Return the (x, y) coordinate for the center point of the cell that contains the specified text.  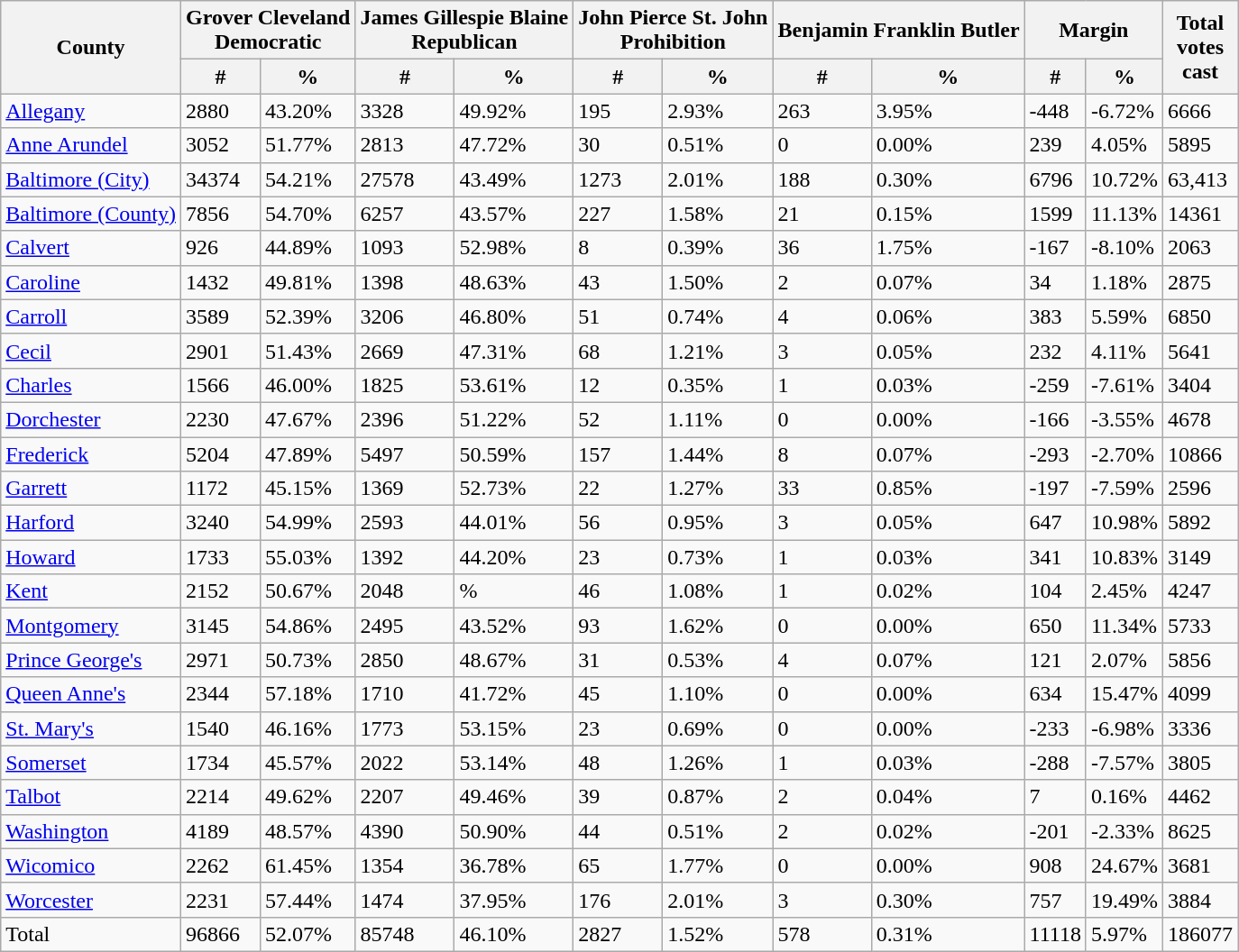
44.20% (514, 557)
4678 (1201, 419)
Washington (91, 831)
2396 (405, 419)
3149 (1201, 557)
96866 (220, 934)
0.53% (718, 660)
36 (822, 248)
51.43% (308, 351)
Margin (1093, 31)
2901 (220, 351)
Baltimore (County) (91, 214)
5892 (1201, 523)
14361 (1201, 214)
0.39% (718, 248)
46.10% (514, 934)
53.61% (514, 385)
57.18% (308, 694)
Howard (91, 557)
Cecil (91, 351)
Total (91, 934)
27578 (405, 179)
34374 (220, 179)
8625 (1201, 831)
Harford (91, 523)
2152 (220, 591)
2593 (405, 523)
634 (1055, 694)
47.31% (514, 351)
50.73% (308, 660)
Calvert (91, 248)
50.90% (514, 831)
1.50% (718, 282)
Carroll (91, 316)
54.21% (308, 179)
2971 (220, 660)
-8.10% (1124, 248)
1.21% (718, 351)
3.95% (948, 111)
1599 (1055, 214)
2344 (220, 694)
1.58% (718, 214)
51.22% (514, 419)
55.03% (308, 557)
12 (619, 385)
49.46% (514, 797)
4247 (1201, 591)
5.59% (1124, 316)
0.87% (718, 797)
48 (619, 763)
48.67% (514, 660)
176 (619, 900)
56 (619, 523)
2048 (405, 591)
43.20% (308, 111)
61.45% (308, 865)
926 (220, 248)
43 (619, 282)
2.45% (1124, 591)
Talbot (91, 797)
232 (1055, 351)
6850 (1201, 316)
43.49% (514, 179)
227 (619, 214)
46 (619, 591)
5641 (1201, 351)
1392 (405, 557)
45.15% (308, 489)
1.77% (718, 865)
46.00% (308, 385)
2875 (1201, 282)
52.07% (308, 934)
53.14% (514, 763)
-7.57% (1124, 763)
3206 (405, 316)
1.62% (718, 626)
-7.59% (1124, 489)
4.05% (1124, 145)
1474 (405, 900)
186077 (1201, 934)
Benjamin Franklin Butler (898, 31)
1093 (405, 248)
1.11% (718, 419)
Worcester (91, 900)
St. Mary's (91, 728)
85748 (405, 934)
-259 (1055, 385)
1354 (405, 865)
-7.61% (1124, 385)
5497 (405, 453)
43.52% (514, 626)
1733 (220, 557)
-6.98% (1124, 728)
2880 (220, 111)
15.47% (1124, 694)
2262 (220, 865)
3805 (1201, 763)
-197 (1055, 489)
1566 (220, 385)
2669 (405, 351)
2214 (220, 797)
2.07% (1124, 660)
1734 (220, 763)
52.73% (514, 489)
63,413 (1201, 179)
2850 (405, 660)
36.78% (514, 865)
22 (619, 489)
1172 (220, 489)
46.16% (308, 728)
47.72% (514, 145)
2495 (405, 626)
52.39% (308, 316)
5856 (1201, 660)
1.44% (718, 453)
Garrett (91, 489)
Kent (91, 591)
1710 (405, 694)
4390 (405, 831)
41.72% (514, 694)
1273 (619, 179)
5895 (1201, 145)
Montgomery (91, 626)
44 (619, 831)
104 (1055, 591)
3145 (220, 626)
157 (619, 453)
-6.72% (1124, 111)
0.15% (948, 214)
2063 (1201, 248)
3884 (1201, 900)
757 (1055, 900)
7856 (220, 214)
-166 (1055, 419)
188 (822, 179)
1.10% (718, 694)
6796 (1055, 179)
93 (619, 626)
2022 (405, 763)
10.83% (1124, 557)
John Pierce St. JohnProhibition (673, 31)
239 (1055, 145)
341 (1055, 557)
Grover ClevelandDemocratic (268, 31)
4462 (1201, 797)
2.93% (718, 111)
45 (619, 694)
-233 (1055, 728)
5204 (220, 453)
-293 (1055, 453)
51 (619, 316)
0.31% (948, 934)
10.98% (1124, 523)
121 (1055, 660)
3589 (220, 316)
10.72% (1124, 179)
1.52% (718, 934)
1773 (405, 728)
-288 (1055, 763)
383 (1055, 316)
Prince George's (91, 660)
50.59% (514, 453)
2207 (405, 797)
5.97% (1124, 934)
0.69% (718, 728)
-2.33% (1124, 831)
Baltimore (City) (91, 179)
Totalvotescast (1201, 47)
21 (822, 214)
11.13% (1124, 214)
30 (619, 145)
2827 (619, 934)
2230 (220, 419)
33 (822, 489)
5733 (1201, 626)
52.98% (514, 248)
6257 (405, 214)
54.99% (308, 523)
49.62% (308, 797)
4099 (1201, 694)
52 (619, 419)
195 (619, 111)
0.06% (948, 316)
-448 (1055, 111)
3052 (220, 145)
37.95% (514, 900)
3240 (220, 523)
0.74% (718, 316)
2813 (405, 145)
1.08% (718, 591)
-167 (1055, 248)
Queen Anne's (91, 694)
Wicomico (91, 865)
11.34% (1124, 626)
Charles (91, 385)
James Gillespie BlaineRepublican (464, 31)
3681 (1201, 865)
0.35% (718, 385)
0.73% (718, 557)
44.01% (514, 523)
51.77% (308, 145)
1.26% (718, 763)
Anne Arundel (91, 145)
49.81% (308, 282)
0.95% (718, 523)
Caroline (91, 282)
65 (619, 865)
10866 (1201, 453)
68 (619, 351)
4189 (220, 831)
1825 (405, 385)
Dorchester (91, 419)
7 (1055, 797)
Allegany (91, 111)
2596 (1201, 489)
54.86% (308, 626)
-201 (1055, 831)
578 (822, 934)
11118 (1055, 934)
34 (1055, 282)
47.67% (308, 419)
45.57% (308, 763)
50.67% (308, 591)
6666 (1201, 111)
43.57% (514, 214)
53.15% (514, 728)
48.57% (308, 831)
3404 (1201, 385)
1540 (220, 728)
0.16% (1124, 797)
908 (1055, 865)
3328 (405, 111)
47.89% (308, 453)
49.92% (514, 111)
263 (822, 111)
39 (619, 797)
County (91, 47)
Frederick (91, 453)
19.49% (1124, 900)
57.44% (308, 900)
0.04% (948, 797)
1432 (220, 282)
-2.70% (1124, 453)
-3.55% (1124, 419)
1398 (405, 282)
1.18% (1124, 282)
0.85% (948, 489)
650 (1055, 626)
1.27% (718, 489)
46.80% (514, 316)
1.75% (948, 248)
48.63% (514, 282)
44.89% (308, 248)
647 (1055, 523)
24.67% (1124, 865)
1369 (405, 489)
31 (619, 660)
54.70% (308, 214)
3336 (1201, 728)
Somerset (91, 763)
2231 (220, 900)
4.11% (1124, 351)
